For the text-containing cell, return its midpoint in (X, Y) coordinate format. 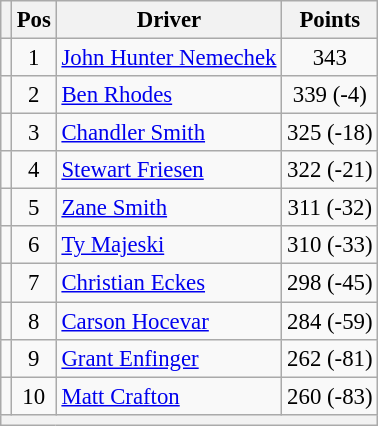
262 (-81) (330, 358)
325 (-18) (330, 133)
6 (34, 245)
Driver (169, 20)
Matt Crafton (169, 396)
7 (34, 283)
Zane Smith (169, 208)
284 (-59) (330, 321)
322 (-21) (330, 170)
Christian Eckes (169, 283)
Ben Rhodes (169, 95)
5 (34, 208)
John Hunter Nemechek (169, 58)
Ty Majeski (169, 245)
Chandler Smith (169, 133)
339 (-4) (330, 95)
3 (34, 133)
10 (34, 396)
Carson Hocevar (169, 321)
2 (34, 95)
311 (-32) (330, 208)
1 (34, 58)
Stewart Friesen (169, 170)
310 (-33) (330, 245)
298 (-45) (330, 283)
8 (34, 321)
260 (-83) (330, 396)
Points (330, 20)
343 (330, 58)
4 (34, 170)
Pos (34, 20)
9 (34, 358)
Grant Enfinger (169, 358)
